From the cell containing the given text, extract its center point as [x, y] coordinate. 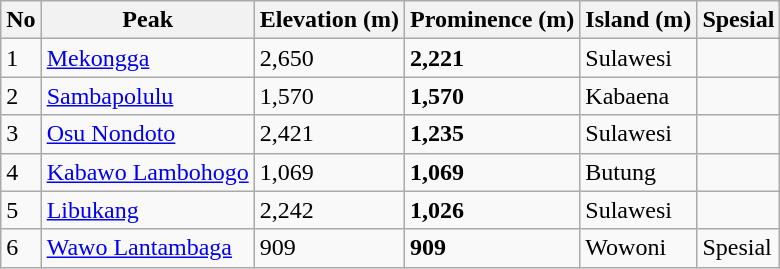
2,421 [329, 134]
2,242 [329, 210]
Prominence (m) [492, 20]
6 [21, 248]
Mekongga [148, 58]
1,026 [492, 210]
Island (m) [638, 20]
Osu Nondoto [148, 134]
5 [21, 210]
Kabawo Lambohogo [148, 172]
Butung [638, 172]
2,221 [492, 58]
1 [21, 58]
No [21, 20]
Kabaena [638, 96]
3 [21, 134]
Sambapolulu [148, 96]
Peak [148, 20]
2,650 [329, 58]
Wawo Lantambaga [148, 248]
1,235 [492, 134]
2 [21, 96]
Libukang [148, 210]
Wowoni [638, 248]
4 [21, 172]
Elevation (m) [329, 20]
